Locate the cell with the specified text and output its [X, Y] center coordinate. 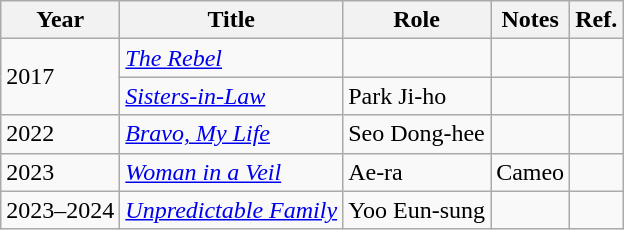
Yoo Eun-sung [417, 210]
2017 [60, 77]
Bravo, My Life [232, 134]
Ref. [596, 20]
2022 [60, 134]
2023–2024 [60, 210]
Year [60, 20]
Title [232, 20]
The Rebel [232, 58]
Notes [530, 20]
Seo Dong-hee [417, 134]
Unpredictable Family [232, 210]
Ae-ra [417, 172]
Park Ji-ho [417, 96]
Sisters-in-Law [232, 96]
2023 [60, 172]
Woman in a Veil [232, 172]
Role [417, 20]
Cameo [530, 172]
